Detect which cell encompasses the target text, then output its (X, Y) center coordinate. 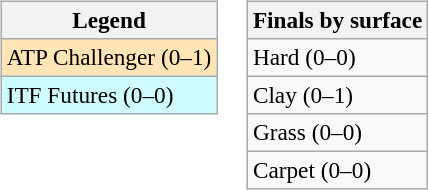
Legend (108, 20)
Clay (0–1) (337, 95)
ITF Futures (0–0) (108, 95)
Carpet (0–0) (337, 171)
Grass (0–0) (337, 133)
Finals by surface (337, 20)
ATP Challenger (0–1) (108, 57)
Hard (0–0) (337, 57)
